Return the [X, Y] coordinate for the center point of the cell that contains the specified text.  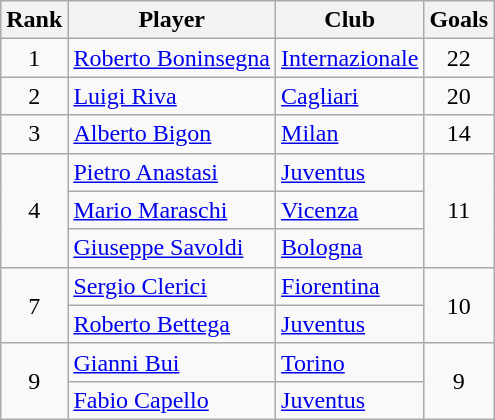
Torino [350, 362]
1 [34, 58]
11 [459, 210]
22 [459, 58]
Vicenza [350, 210]
Cagliari [350, 96]
Goals [459, 20]
Roberto Boninsegna [172, 58]
20 [459, 96]
Rank [34, 20]
Milan [350, 134]
Gianni Bui [172, 362]
Pietro Anastasi [172, 172]
Club [350, 20]
Alberto Bigon [172, 134]
Fabio Capello [172, 400]
Mario Maraschi [172, 210]
3 [34, 134]
Luigi Riva [172, 96]
Roberto Bettega [172, 324]
2 [34, 96]
Giuseppe Savoldi [172, 248]
4 [34, 210]
14 [459, 134]
Bologna [350, 248]
Fiorentina [350, 286]
Sergio Clerici [172, 286]
7 [34, 305]
Player [172, 20]
10 [459, 305]
Internazionale [350, 58]
